Locate the cell with the specified text and output its (x, y) center coordinate. 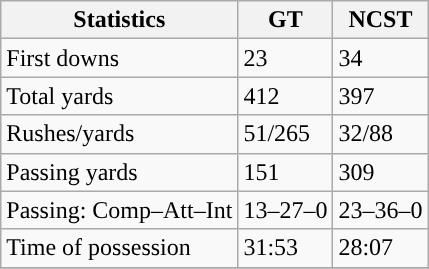
Total yards (120, 96)
Rushes/yards (120, 134)
397 (380, 96)
23 (286, 58)
NCST (380, 20)
51/265 (286, 134)
23–36–0 (380, 210)
13–27–0 (286, 210)
31:53 (286, 248)
Passing yards (120, 172)
151 (286, 172)
Statistics (120, 20)
412 (286, 96)
28:07 (380, 248)
Time of possession (120, 248)
309 (380, 172)
32/88 (380, 134)
GT (286, 20)
Passing: Comp–Att–Int (120, 210)
34 (380, 58)
First downs (120, 58)
